Scan for the cell matching the given text and deliver its (x, y) coordinate at center. 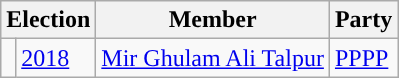
Mir Ghulam Ali Talpur (213, 58)
Party (363, 20)
2018 (56, 58)
Election (48, 20)
Member (213, 20)
PPPP (363, 58)
